Return (x, y) of the center of cell containing provided text 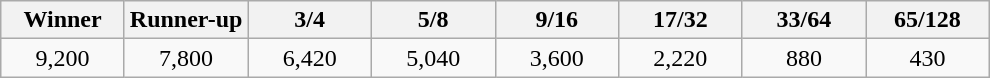
6,420 (310, 58)
33/64 (804, 20)
430 (928, 58)
Runner-up (186, 20)
880 (804, 58)
9/16 (557, 20)
3,600 (557, 58)
7,800 (186, 58)
3/4 (310, 20)
5,040 (433, 58)
2,220 (681, 58)
65/128 (928, 20)
17/32 (681, 20)
5/8 (433, 20)
9,200 (63, 58)
Winner (63, 20)
